Return the [x, y] coordinate for the center point of the cell that contains the specified text.  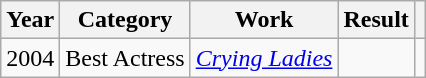
Result [376, 20]
Category [125, 20]
Best Actress [125, 58]
Year [30, 20]
2004 [30, 58]
Crying Ladies [264, 58]
Work [264, 20]
